Return the [x, y] coordinate for the center point of the cell that contains the specified text.  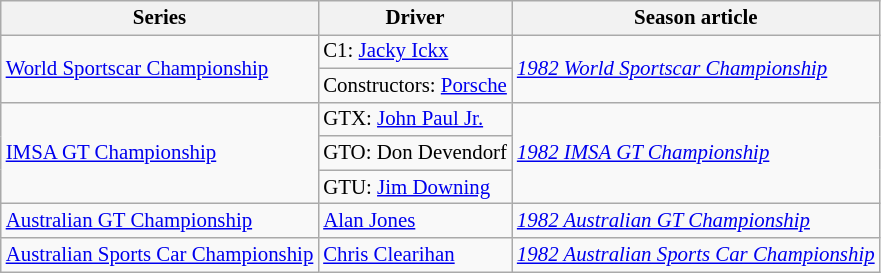
World Sportscar Championship [160, 68]
1982 IMSA GT Championship [696, 153]
Chris Clearihan [415, 255]
GTU: Jim Downing [415, 187]
1982 Australian GT Championship [696, 221]
Driver [415, 18]
Australian Sports Car Championship [160, 255]
Series [160, 18]
C1: Jacky Ickx [415, 51]
1982 Australian Sports Car Championship [696, 255]
IMSA GT Championship [160, 153]
GTO: Don Devendorf [415, 153]
Australian GT Championship [160, 221]
Season article [696, 18]
GTX: John Paul Jr. [415, 119]
1982 World Sportscar Championship [696, 68]
Alan Jones [415, 221]
Constructors: Porsche [415, 85]
